Pinpoint the cell where the given text exists, returning its (X, Y) midpoint coordinate. 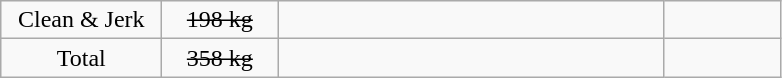
358 kg (220, 58)
Clean & Jerk (82, 20)
198 kg (220, 20)
Total (82, 58)
